Scan for the cell matching the given text and deliver its (x, y) coordinate at center. 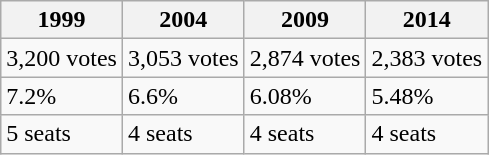
7.2% (62, 96)
2009 (305, 20)
6.08% (305, 96)
2,383 votes (427, 58)
1999 (62, 20)
6.6% (183, 96)
3,200 votes (62, 58)
2,874 votes (305, 58)
5 seats (62, 134)
2014 (427, 20)
5.48% (427, 96)
3,053 votes (183, 58)
2004 (183, 20)
